Capture the cell that displays the provided text and extract its [X, Y] central coordinate. 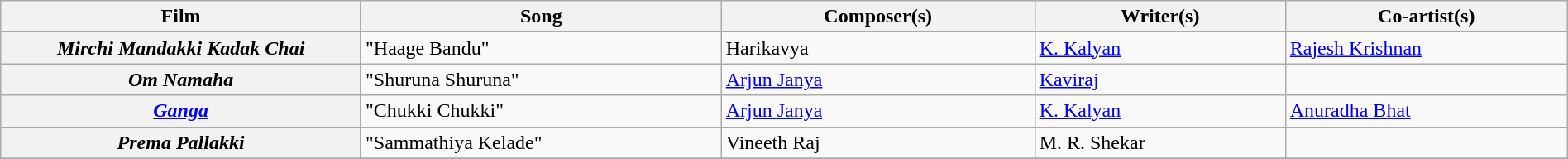
Harikavya [878, 48]
Anuradha Bhat [1426, 111]
"Haage Bandu" [541, 48]
"Sammathiya Kelade" [541, 142]
Prema Pallakki [181, 142]
Writer(s) [1159, 17]
Om Namaha [181, 79]
Mirchi Mandakki Kadak Chai [181, 48]
Co-artist(s) [1426, 17]
Kaviraj [1159, 79]
Song [541, 17]
Ganga [181, 111]
"Shuruna Shuruna" [541, 79]
Composer(s) [878, 17]
"Chukki Chukki" [541, 111]
Rajesh Krishnan [1426, 48]
Vineeth Raj [878, 142]
M. R. Shekar [1159, 142]
Film [181, 17]
